Return (x, y) of the center of cell containing provided text 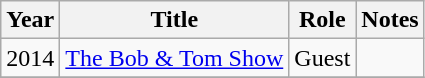
Role (322, 20)
Notes (390, 20)
Guest (322, 58)
Year (30, 20)
The Bob & Tom Show (174, 58)
2014 (30, 58)
Title (174, 20)
